Locate the cell with the specified text and output its [X, Y] center coordinate. 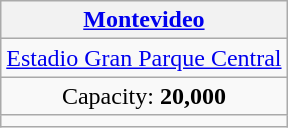
Capacity: 20,000 [144, 96]
Montevideo [144, 20]
Estadio Gran Parque Central [144, 58]
